Pinpoint the cell where the given text exists, returning its [x, y] midpoint coordinate. 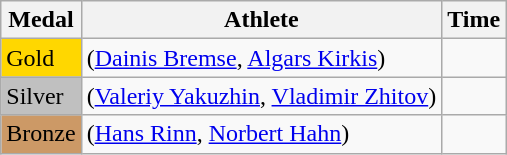
Medal [41, 20]
(Hans Rinn, Norbert Hahn) [262, 134]
Silver [41, 96]
Athlete [262, 20]
Gold [41, 58]
(Valeriy Yakuzhin, Vladimir Zhitov) [262, 96]
(Dainis Bremse, Algars Kirkis) [262, 58]
Bronze [41, 134]
Time [474, 20]
